Locate the cell with the specified text and output its (X, Y) center coordinate. 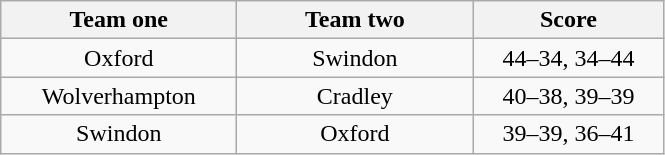
Cradley (355, 96)
Wolverhampton (119, 96)
40–38, 39–39 (568, 96)
39–39, 36–41 (568, 134)
Team two (355, 20)
Team one (119, 20)
44–34, 34–44 (568, 58)
Score (568, 20)
